Locate the cell with the specified text and output its [x, y] center coordinate. 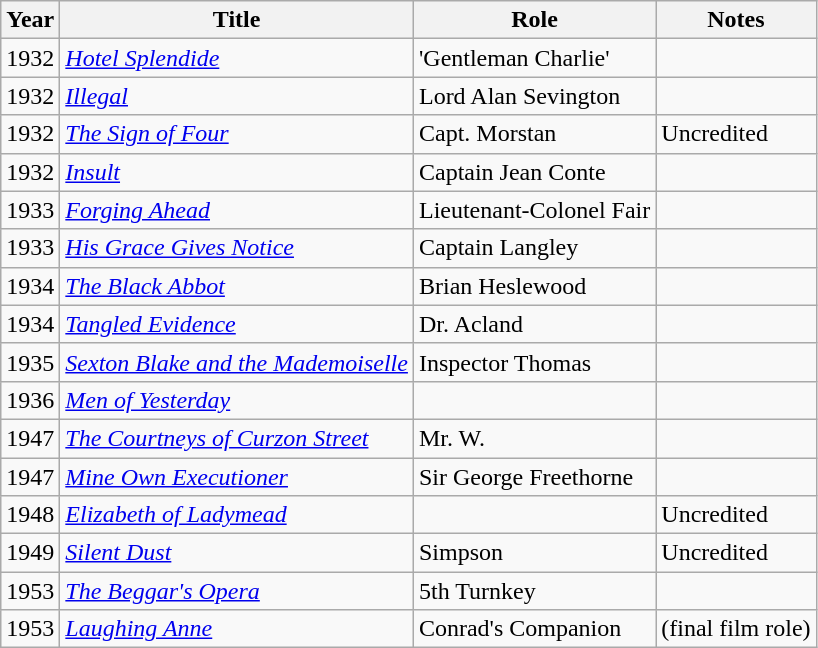
The Courtneys of Curzon Street [237, 438]
Simpson [534, 553]
Brian Heslewood [534, 286]
His Grace Gives Notice [237, 248]
Capt. Morstan [534, 134]
5th Turnkey [534, 591]
The Sign of Four [237, 134]
Forging Ahead [237, 210]
Sir George Freethorne [534, 477]
Hotel Splendide [237, 58]
Elizabeth of Ladymead [237, 515]
'Gentleman Charlie' [534, 58]
The Black Abbot [237, 286]
(final film role) [736, 629]
Notes [736, 20]
1936 [30, 400]
Conrad's Companion [534, 629]
1948 [30, 515]
Role [534, 20]
Title [237, 20]
Sexton Blake and the Mademoiselle [237, 362]
Inspector Thomas [534, 362]
Silent Dust [237, 553]
1935 [30, 362]
Men of Yesterday [237, 400]
Mr. W. [534, 438]
Captain Langley [534, 248]
Illegal [237, 96]
Dr. Acland [534, 324]
Lieutenant-Colonel Fair [534, 210]
Year [30, 20]
Tangled Evidence [237, 324]
The Beggar's Opera [237, 591]
1949 [30, 553]
Laughing Anne [237, 629]
Lord Alan Sevington [534, 96]
Captain Jean Conte [534, 172]
Mine Own Executioner [237, 477]
Insult [237, 172]
